Extract the [X, Y] coordinate from the center of the cell holding the provided text.  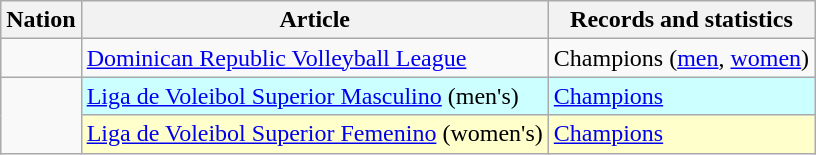
Champions (men, women) [681, 58]
Dominican Republic Volleyball League [314, 58]
Nation [41, 20]
Records and statistics [681, 20]
Liga de Voleibol Superior Femenino (women's) [314, 134]
Article [314, 20]
Liga de Voleibol Superior Masculino (men's) [314, 96]
